For the text-containing cell, return its midpoint in [X, Y] coordinate format. 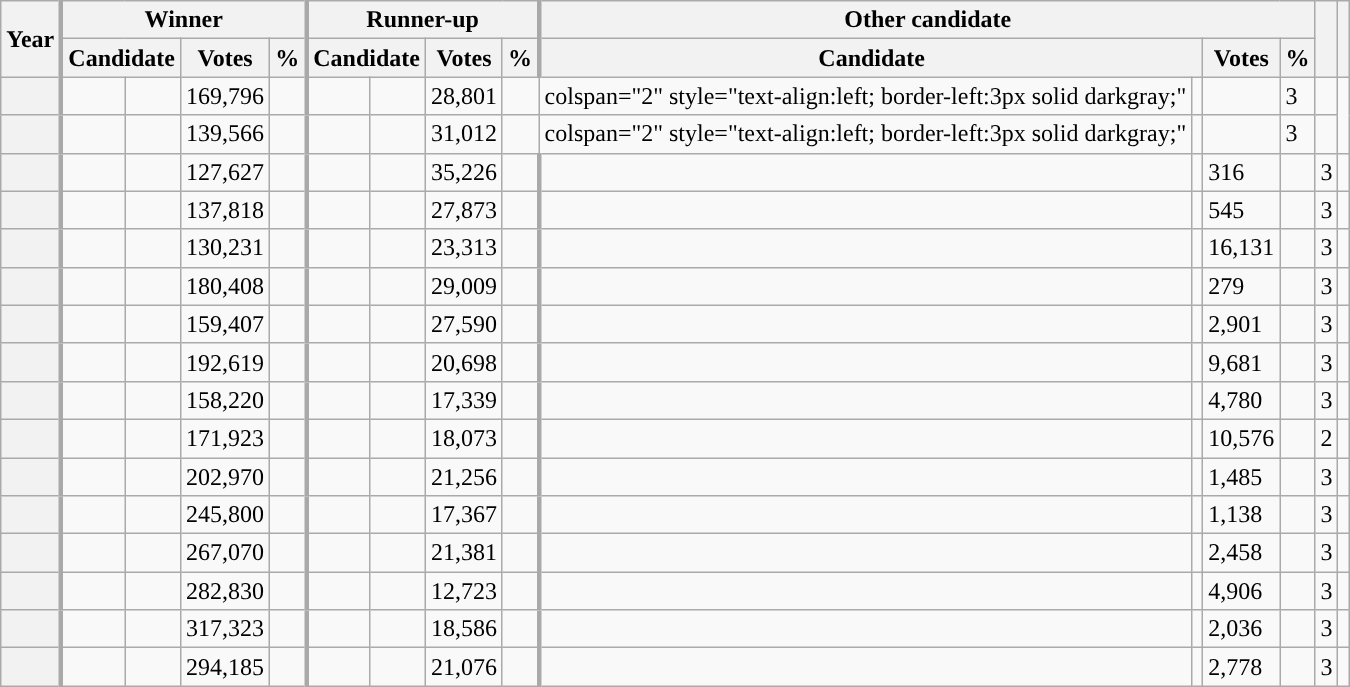
2,901 [1242, 324]
169,796 [226, 96]
Winner [184, 20]
316 [1242, 172]
4,906 [1242, 591]
27,590 [464, 324]
31,012 [464, 134]
245,800 [226, 515]
21,256 [464, 477]
2,036 [1242, 629]
Year [32, 39]
279 [1242, 286]
17,367 [464, 515]
159,407 [226, 324]
2,458 [1242, 553]
Runner-up [422, 20]
130,231 [226, 248]
35,226 [464, 172]
202,970 [226, 477]
18,073 [464, 438]
267,070 [226, 553]
4,780 [1242, 400]
1,485 [1242, 477]
317,323 [226, 629]
171,923 [226, 438]
1,138 [1242, 515]
21,076 [464, 667]
28,801 [464, 96]
139,566 [226, 134]
23,313 [464, 248]
158,220 [226, 400]
21,381 [464, 553]
Other candidate [927, 20]
20,698 [464, 362]
294,185 [226, 667]
2,778 [1242, 667]
282,830 [226, 591]
2 [1326, 438]
9,681 [1242, 362]
127,627 [226, 172]
18,586 [464, 629]
27,873 [464, 210]
17,339 [464, 400]
16,131 [1242, 248]
545 [1242, 210]
10,576 [1242, 438]
192,619 [226, 362]
12,723 [464, 591]
29,009 [464, 286]
180,408 [226, 286]
137,818 [226, 210]
